Search for the cell housing the specified text and yield its [x, y] center coordinate. 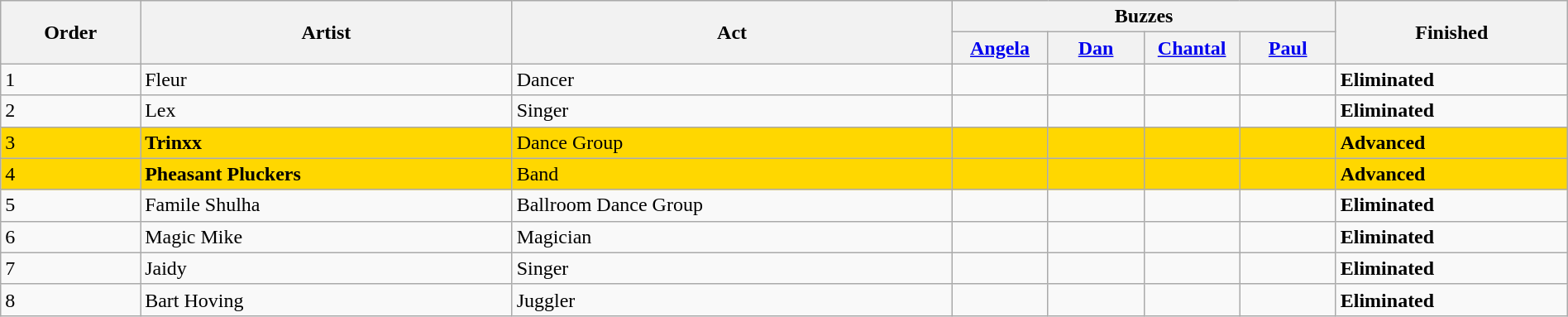
2 [71, 111]
Fleur [326, 79]
3 [71, 142]
Buzzes [1144, 17]
Dance Group [732, 142]
Chantal [1192, 48]
Order [71, 32]
Magic Mike [326, 237]
Artist [326, 32]
4 [71, 174]
Lex [326, 111]
Finished [1451, 32]
8 [71, 300]
Juggler [732, 300]
Pheasant Pluckers [326, 174]
1 [71, 79]
Trinxx [326, 142]
Dan [1096, 48]
Angela [1000, 48]
Paul [1288, 48]
Dancer [732, 79]
Bart Hoving [326, 300]
6 [71, 237]
Jaidy [326, 268]
Act [732, 32]
Band [732, 174]
Ballroom Dance Group [732, 205]
7 [71, 268]
5 [71, 205]
Famile Shulha [326, 205]
Magician [732, 237]
